Pinpoint the cell where the given text exists, returning its [x, y] midpoint coordinate. 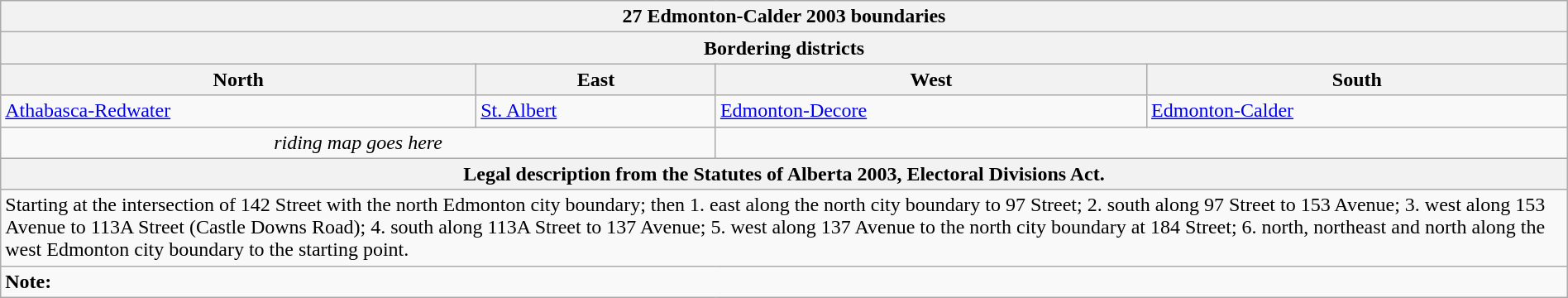
Edmonton-Calder [1358, 111]
West [931, 79]
Athabasca-Redwater [238, 111]
Legal description from the Statutes of Alberta 2003, Electoral Divisions Act. [784, 174]
North [238, 79]
Note: [784, 281]
St. Albert [596, 111]
27 Edmonton-Calder 2003 boundaries [784, 17]
Edmonton-Decore [931, 111]
Bordering districts [784, 48]
riding map goes here [359, 142]
East [596, 79]
South [1358, 79]
